Identify which cell holds the provided text, then report its [x, y] central coordinate. 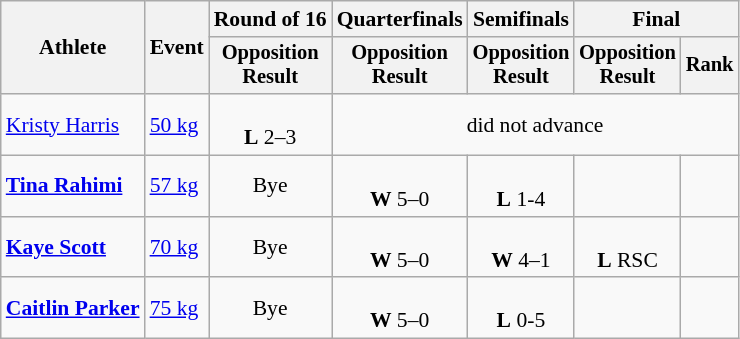
L 2–3 [270, 124]
Rank [710, 66]
L 1-4 [522, 186]
L RSC [628, 248]
Athlete [73, 48]
Caitlin Parker [73, 308]
Kaye Scott [73, 248]
50 kg [177, 124]
Round of 16 [270, 19]
75 kg [177, 308]
L 0-5 [522, 308]
Event [177, 48]
did not advance [536, 124]
57 kg [177, 186]
W 4–1 [522, 248]
Kristy Harris [73, 124]
Semifinals [522, 19]
Tina Rahimi [73, 186]
Final [656, 19]
70 kg [177, 248]
Quarterfinals [400, 19]
